Pinpoint the cell where the given text exists, returning its (x, y) midpoint coordinate. 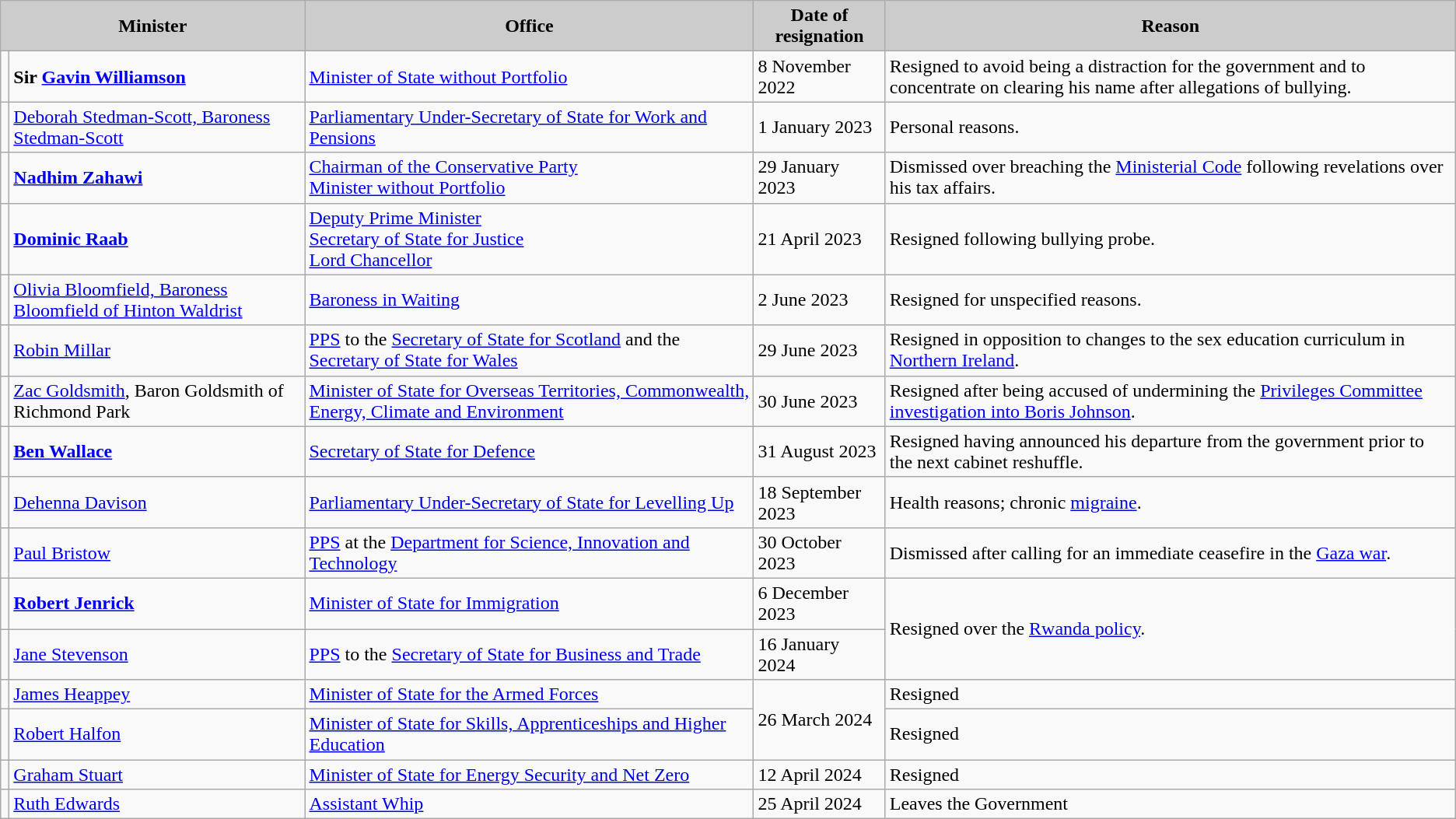
Minister of State without Portfolio (529, 76)
Resigned after being accused of undermining the Privileges Committee investigation into Boris Johnson. (1170, 401)
31 August 2023 (820, 451)
Robert Jenrick (157, 604)
Robert Halfon (157, 734)
Minister of State for Overseas Territories, Commonwealth, Energy, Climate and Environment (529, 401)
29 June 2023 (820, 350)
16 January 2024 (820, 653)
Baroness in Waiting (529, 300)
Dismissed over breaching the Ministerial Code following revelations over his tax affairs. (1170, 177)
Leaves the Government (1170, 804)
Office (529, 26)
James Heappey (157, 695)
Parliamentary Under-Secretary of State for Levelling Up (529, 502)
Resigned in opposition to changes to the sex education curriculum in Northern Ireland. (1170, 350)
PPS at the Department for Science, Innovation and Technology (529, 552)
Resigned over the Rwanda policy. (1170, 628)
25 April 2024 (820, 804)
30 October 2023 (820, 552)
30 June 2023 (820, 401)
Dehenna Davison (157, 502)
Minister of State for Immigration (529, 604)
1 January 2023 (820, 128)
Secretary of State for Defence (529, 451)
Assistant Whip (529, 804)
Resigned having announced his departure from the government prior to the next cabinet reshuffle. (1170, 451)
29 January 2023 (820, 177)
Minister of State for Energy Security and Net Zero (529, 775)
Deputy Prime MinisterSecretary of State for JusticeLord Chancellor (529, 239)
Health reasons; chronic migraine. (1170, 502)
Parliamentary Under-Secretary of State for Work and Pensions (529, 128)
6 December 2023 (820, 604)
Sir Gavin Williamson (157, 76)
Resigned following bullying probe. (1170, 239)
Minister (152, 26)
PPS to the Secretary of State for Business and Trade (529, 653)
Reason (1170, 26)
Resigned for unspecified reasons. (1170, 300)
Dominic Raab (157, 239)
Paul Bristow (157, 552)
8 November 2022 (820, 76)
PPS to the Secretary of State for Scotland and the Secretary of State for Wales (529, 350)
2 June 2023 (820, 300)
Ben Wallace (157, 451)
Date of resignation (820, 26)
12 April 2024 (820, 775)
Resigned to avoid being a distraction for the government and to concentrate on clearing his name after allegations of bullying. (1170, 76)
Graham Stuart (157, 775)
Dismissed after calling for an immediate ceasefire in the Gaza war. (1170, 552)
Nadhim Zahawi (157, 177)
Minister of State for the Armed Forces (529, 695)
21 April 2023 (820, 239)
Olivia Bloomfield, Baroness Bloomfield of Hinton Waldrist (157, 300)
Personal reasons. (1170, 128)
26 March 2024 (820, 720)
Robin Millar (157, 350)
Ruth Edwards (157, 804)
Minister of State for Skills, Apprenticeships and Higher Education (529, 734)
Deborah Stedman-Scott, Baroness Stedman-Scott (157, 128)
18 September 2023 (820, 502)
Chairman of the Conservative PartyMinister without Portfolio (529, 177)
Jane Stevenson (157, 653)
Zac Goldsmith, Baron Goldsmith of Richmond Park (157, 401)
